Pinpoint the cell where the given text exists, returning its (x, y) midpoint coordinate. 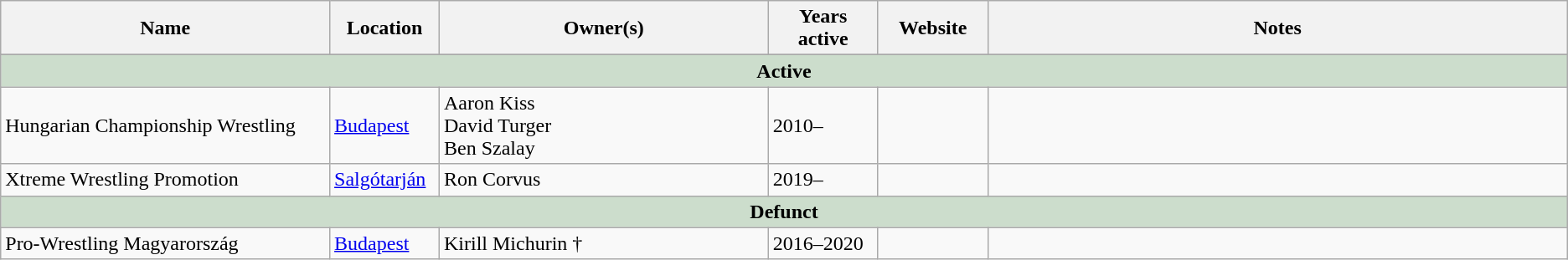
Xtreme Wrestling Promotion (166, 180)
Hungarian Championship Wrestling (166, 125)
Location (385, 28)
2016–2020 (823, 243)
Owner(s) (603, 28)
Name (166, 28)
Aaron KissDavid TurgerBen Szalay (603, 125)
Salgótarján (385, 180)
2019– (823, 180)
Pro-Wrestling Magyarország (166, 243)
Ron Corvus (603, 180)
Notes (1277, 28)
Years active (823, 28)
Defunct (784, 212)
Website (933, 28)
Active (784, 71)
Kirill Michurin † (603, 243)
2010– (823, 125)
